Pinpoint the cell where the given text exists, returning its (x, y) midpoint coordinate. 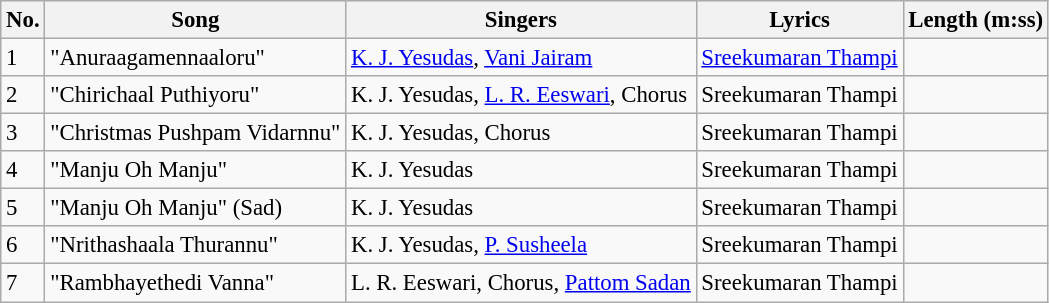
"Nrithashaala Thurannu" (196, 245)
Length (m:ss) (976, 20)
3 (23, 133)
"Christmas Pushpam Vidarnnu" (196, 133)
K. J. Yesudas, L. R. Eeswari, Chorus (521, 95)
"Manju Oh Manju" (Sad) (196, 208)
K. J. Yesudas, P. Susheela (521, 245)
"Rambhayethedi Vanna" (196, 283)
No. (23, 20)
Song (196, 20)
1 (23, 58)
"Manju Oh Manju" (196, 170)
Singers (521, 20)
7 (23, 283)
6 (23, 245)
K. J. Yesudas, Chorus (521, 133)
L. R. Eeswari, Chorus, Pattom Sadan (521, 283)
"Anuraagamennaaloru" (196, 58)
Lyrics (800, 20)
K. J. Yesudas, Vani Jairam (521, 58)
5 (23, 208)
"Chirichaal Puthiyoru" (196, 95)
2 (23, 95)
4 (23, 170)
